Provide the (X, Y) coordinate of the cell's center where the given text is located.  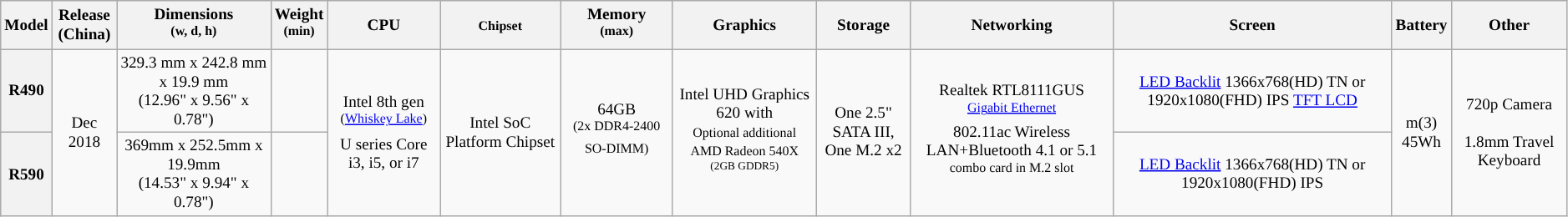
R490 (27, 92)
LED Backlit 1366x768(HD) TN or 1920x1080(FHD) IPS TFT LCD (1252, 92)
LED Backlit 1366x768(HD) TN or 1920x1080(FHD) IPS (1252, 174)
Intel SoC Platform Chipset (500, 133)
329.3 mm x 242.8 mm x 19.9 mm (12.96" x 9.56" x 0.78") (194, 92)
Storage (864, 25)
Dec 2018 (84, 133)
One 2.5" SATA III, One M.2 x2 (864, 133)
Weight (min) (299, 25)
Intel UHD Graphics 620 with Optional additional AMD Radeon 540X (2GB GDDR5) (744, 133)
Battery (1422, 25)
Release(China) (84, 25)
Intel 8th gen (Whiskey Lake) U series Core i3, i5, or i7 (384, 133)
Networking (1012, 25)
CPU (384, 25)
Graphics (744, 25)
m(3) 45Wh (1422, 133)
R590 (27, 174)
Realtek RTL8111GUS Gigabit Ethernet 802.11ac Wireless LAN+Bluetooth 4.1 or 5.1combo card in M.2 slot (1012, 133)
Memory (max) (617, 25)
Other (1509, 25)
Chipset (500, 25)
Model (27, 25)
369mm x 252.5mm x 19.9mm (14.53" x 9.94" x 0.78") (194, 174)
Screen (1252, 25)
Dimensions (w, d, h) (194, 25)
720p Camera 1.8mm Travel Keyboard (1509, 133)
64GB (2x DDR4-2400 SO-DIMM) (617, 133)
